Pinpoint the cell where the given text exists, returning its [x, y] midpoint coordinate. 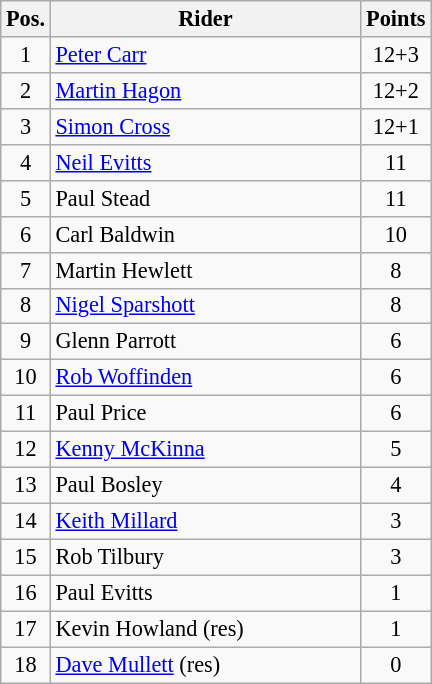
Nigel Sparshott [205, 306]
Rider [205, 19]
Martin Hagon [205, 90]
12 [26, 450]
Paul Price [205, 414]
Carl Baldwin [205, 234]
2 [26, 90]
0 [396, 665]
9 [26, 342]
Martin Hewlett [205, 270]
Glenn Parrott [205, 342]
13 [26, 485]
Paul Bosley [205, 485]
Peter Carr [205, 55]
Rob Tilbury [205, 557]
Paul Evitts [205, 593]
17 [26, 629]
Kenny McKinna [205, 450]
Keith Millard [205, 521]
Neil Evitts [205, 162]
18 [26, 665]
Pos. [26, 19]
12+3 [396, 55]
16 [26, 593]
Rob Woffinden [205, 378]
Dave Mullett (res) [205, 665]
14 [26, 521]
Kevin Howland (res) [205, 629]
12+2 [396, 90]
Paul Stead [205, 198]
12+1 [396, 126]
15 [26, 557]
7 [26, 270]
Points [396, 19]
Simon Cross [205, 126]
